From the cell containing the given text, extract its center point as (X, Y) coordinate. 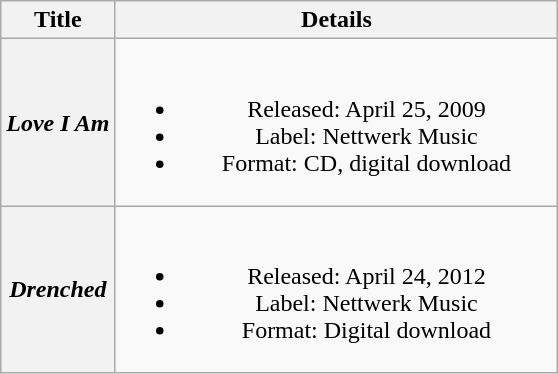
Released: April 24, 2012Label: Nettwerk MusicFormat: Digital download (336, 290)
Title (58, 20)
Released: April 25, 2009Label: Nettwerk MusicFormat: CD, digital download (336, 122)
Love I Am (58, 122)
Drenched (58, 290)
Details (336, 20)
